Scan for the cell matching the given text and deliver its (x, y) coordinate at center. 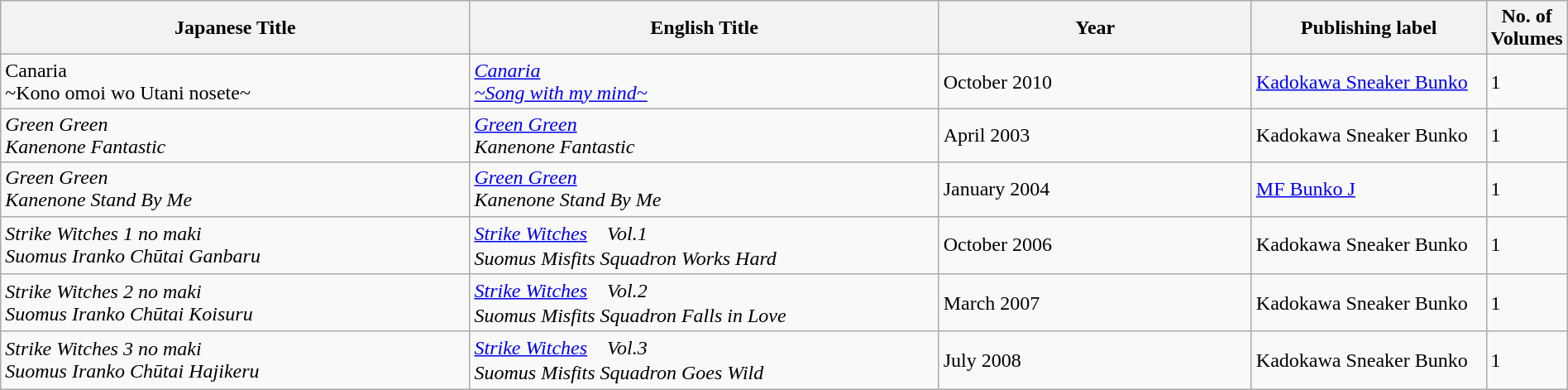
Strike Witches Vol.1Suomus Misfits Squadron Works Hard (705, 245)
Publishing label (1369, 28)
English Title (705, 28)
October 2010 (1095, 81)
Canaria~Kono omoi wo Utani nosete~ (235, 81)
Strike Witches Vol.2Suomus Misfits Squadron Falls in Love (705, 303)
No. of Volumes (1527, 28)
Year (1095, 28)
Canaria~Song with my mind~ (705, 81)
Strike Witches 3 no makiSuomus Iranko Chūtai Hajikeru (235, 360)
Strike Witches 2 no makiSuomus Iranko Chūtai Koisuru (235, 303)
Strike Witches Vol.3Suomus Misfits Squadron Goes Wild (705, 360)
Japanese Title (235, 28)
MF Bunko J (1369, 189)
March 2007 (1095, 303)
October 2006 (1095, 245)
Strike Witches 1 no makiSuomus Iranko Chūtai Ganbaru (235, 245)
January 2004 (1095, 189)
July 2008 (1095, 360)
April 2003 (1095, 136)
